For the text-containing cell, return its midpoint in (X, Y) coordinate format. 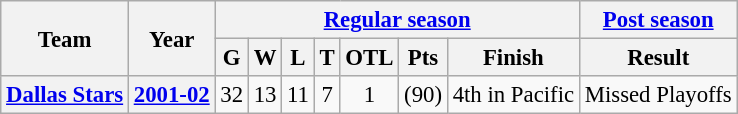
1 (370, 95)
Result (658, 58)
T (327, 58)
Missed Playoffs (658, 95)
13 (264, 95)
(90) (424, 95)
W (264, 58)
Dallas Stars (65, 95)
11 (298, 95)
OTL (370, 58)
4th in Pacific (513, 95)
L (298, 58)
2001-02 (172, 95)
Regular season (397, 20)
Pts (424, 58)
G (232, 58)
Year (172, 38)
7 (327, 95)
32 (232, 95)
Finish (513, 58)
Post season (658, 20)
Team (65, 38)
